For the text-containing cell, return its midpoint in (x, y) coordinate format. 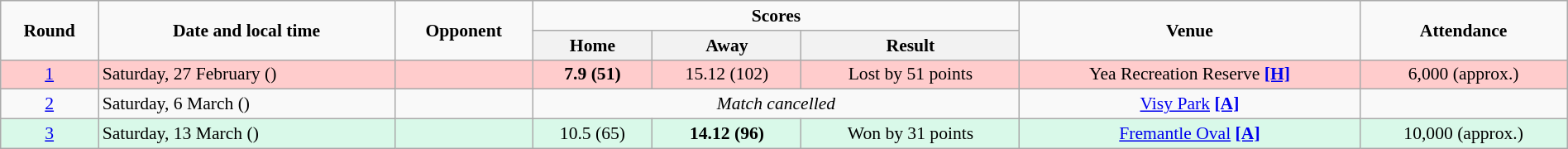
Scores (776, 16)
Lost by 51 points (911, 74)
Fremantle Oval [A] (1189, 134)
Opponent (463, 30)
Visy Park [A] (1189, 104)
1 (50, 74)
10,000 (approx.) (1464, 134)
2 (50, 104)
Away (727, 46)
3 (50, 134)
Date and local time (246, 30)
14.12 (96) (727, 134)
Won by 31 points (911, 134)
Attendance (1464, 30)
Yea Recreation Reserve [H] (1189, 74)
15.12 (102) (727, 74)
Round (50, 30)
Match cancelled (776, 104)
Home (592, 46)
Saturday, 13 March () (246, 134)
Saturday, 27 February () (246, 74)
6,000 (approx.) (1464, 74)
Saturday, 6 March () (246, 104)
Result (911, 46)
Venue (1189, 30)
7.9 (51) (592, 74)
10.5 (65) (592, 134)
